Output the (X, Y) coordinate of the center of the cell containing the given text.  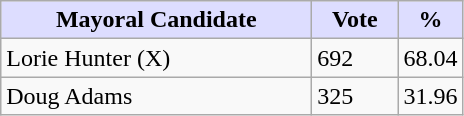
Vote (355, 20)
68.04 (430, 58)
325 (355, 96)
Doug Adams (156, 96)
% (430, 20)
Lorie Hunter (X) (156, 58)
Mayoral Candidate (156, 20)
31.96 (430, 96)
692 (355, 58)
